Extract the (x, y) coordinate from the center of the cell holding the provided text.  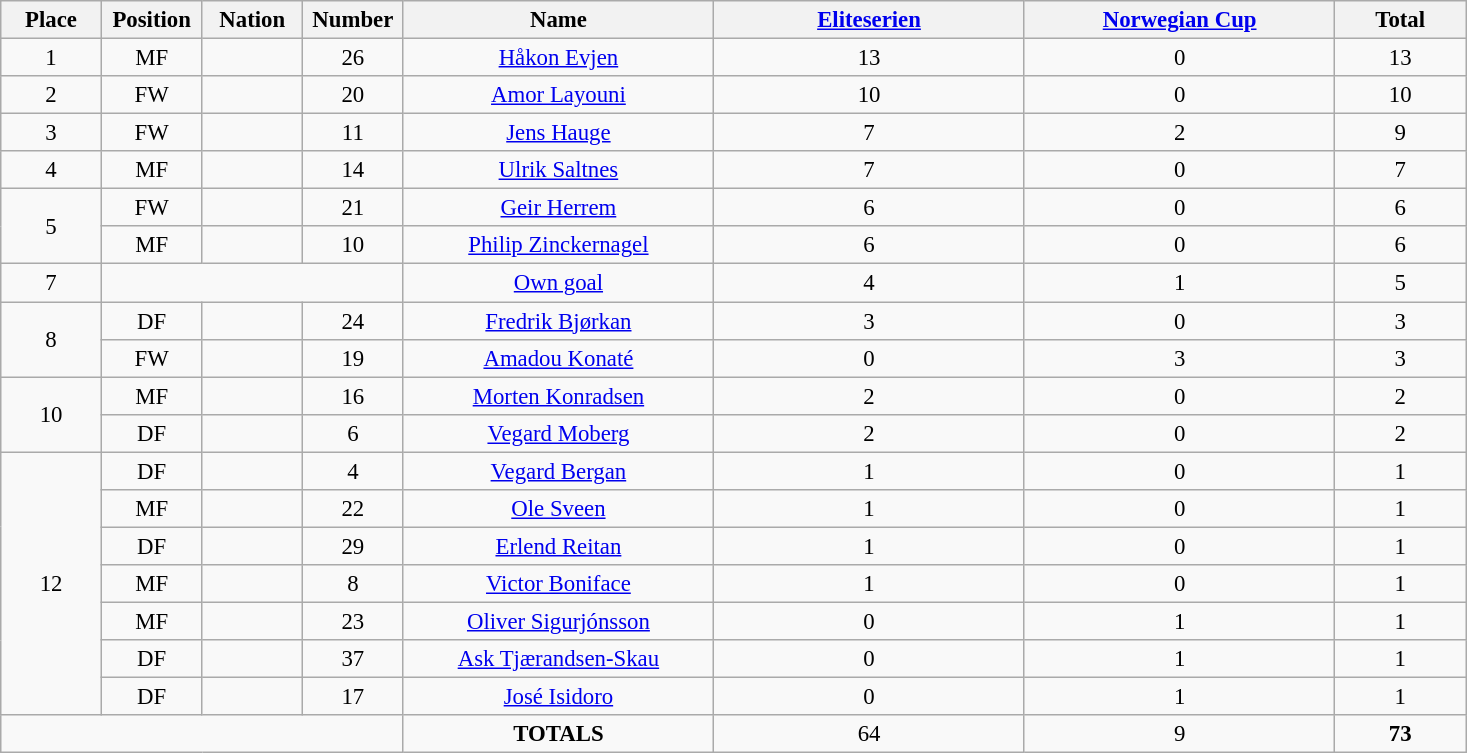
Vegard Bergan (558, 471)
Place (52, 20)
Norwegian Cup (1180, 20)
16 (354, 396)
73 (1400, 734)
Own goal (558, 283)
Geir Herrem (558, 208)
29 (354, 546)
Ask Tjærandsen-Skau (558, 659)
Philip Zinckernagel (558, 245)
37 (354, 659)
Ulrik Saltnes (558, 170)
Morten Konradsen (558, 396)
José Isidoro (558, 697)
Name (558, 20)
Erlend Reitan (558, 546)
20 (354, 95)
11 (354, 133)
Håkon Evjen (558, 58)
14 (354, 170)
64 (870, 734)
Victor Boniface (558, 584)
12 (52, 584)
TOTALS (558, 734)
Fredrik Bjørkan (558, 321)
Position (152, 20)
Amor Layouni (558, 95)
19 (354, 358)
Total (1400, 20)
17 (354, 697)
Eliteserien (870, 20)
Nation (252, 20)
23 (354, 621)
21 (354, 208)
Amadou Konaté (558, 358)
22 (354, 509)
Oliver Sigurjónsson (558, 621)
Vegard Moberg (558, 433)
Jens Hauge (558, 133)
Number (354, 20)
26 (354, 58)
Ole Sveen (558, 509)
24 (354, 321)
